For the text-containing cell, return its midpoint in [X, Y] coordinate format. 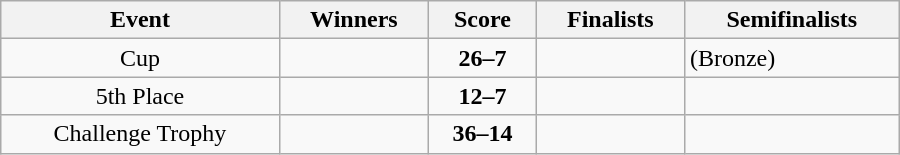
Finalists [610, 20]
Cup [140, 58]
Semifinalists [792, 20]
Winners [354, 20]
12–7 [483, 96]
26–7 [483, 58]
Event [140, 20]
5th Place [140, 96]
Score [483, 20]
Challenge Trophy [140, 134]
36–14 [483, 134]
(Bronze) [792, 58]
